Return (x, y) of the center of cell containing provided text 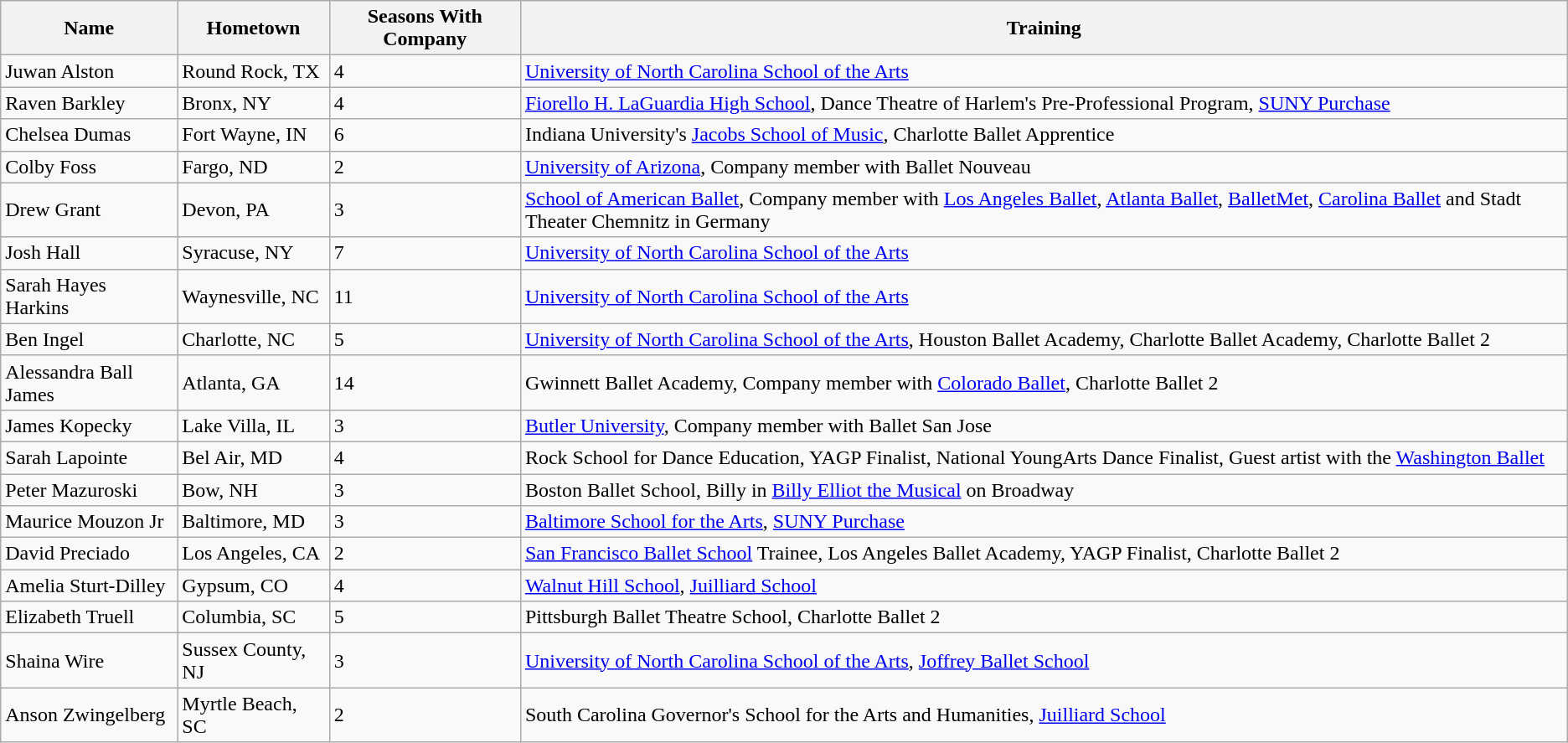
Pittsburgh Ballet Theatre School, Charlotte Ballet 2 (1044, 617)
Los Angeles, CA (253, 554)
Maurice Mouzon Jr (89, 522)
Sarah Hayes Harkins (89, 297)
Josh Hall (89, 253)
Gwinnett Ballet Academy, Company member with Colorado Ballet, Charlotte Ballet 2 (1044, 382)
Butler University, Company member with Ballet San Jose (1044, 426)
David Preciado (89, 554)
Devon, PA (253, 209)
Columbia, SC (253, 617)
Raven Barkley (89, 103)
Myrtle Beach, SC (253, 715)
Bel Air, MD (253, 457)
School of American Ballet, Company member with Los Angeles Ballet, Atlanta Ballet, BalletMet, Carolina Ballet and Stadt Theater Chemnitz in Germany (1044, 209)
7 (425, 253)
University of North Carolina School of the Arts, Houston Ballet Academy, Charlotte Ballet Academy, Charlotte Ballet 2 (1044, 339)
Fort Wayne, IN (253, 135)
Atlanta, GA (253, 382)
Charlotte, NC (253, 339)
Alessandra Ball James (89, 382)
San Francisco Ballet School Trainee, Los Angeles Ballet Academy, YAGP Finalist, Charlotte Ballet 2 (1044, 554)
6 (425, 135)
Sussex County, NJ (253, 660)
Training (1044, 28)
Baltimore School for the Arts, SUNY Purchase (1044, 522)
Colby Foss (89, 167)
Baltimore, MD (253, 522)
Amelia Sturt-Dilley (89, 586)
Bronx, NY (253, 103)
Gypsum, CO (253, 586)
Ben Ingel (89, 339)
James Kopecky (89, 426)
University of North Carolina School of the Arts, Joffrey Ballet School (1044, 660)
Round Rock, TX (253, 71)
South Carolina Governor's School for the Arts and Humanities, Juilliard School (1044, 715)
Sarah Lapointe (89, 457)
Walnut Hill School, Juilliard School (1044, 586)
Waynesville, NC (253, 297)
Shaina Wire (89, 660)
Seasons With Company (425, 28)
Drew Grant (89, 209)
University of Arizona, Company member with Ballet Nouveau (1044, 167)
Peter Mazuroski (89, 490)
Juwan Alston (89, 71)
Fargo, ND (253, 167)
Rock School for Dance Education, YAGP Finalist, National YoungArts Dance Finalist, Guest artist with the Washington Ballet (1044, 457)
11 (425, 297)
Bow, NH (253, 490)
14 (425, 382)
Name (89, 28)
Fiorello H. LaGuardia High School, Dance Theatre of Harlem's Pre-Professional Program, SUNY Purchase (1044, 103)
Indiana University's Jacobs School of Music, Charlotte Ballet Apprentice (1044, 135)
Hometown (253, 28)
Syracuse, NY (253, 253)
Chelsea Dumas (89, 135)
Lake Villa, IL (253, 426)
Boston Ballet School, Billy in Billy Elliot the Musical on Broadway (1044, 490)
Elizabeth Truell (89, 617)
Anson Zwingelberg (89, 715)
